Extract the (x, y) coordinate from the center of the cell holding the provided text.  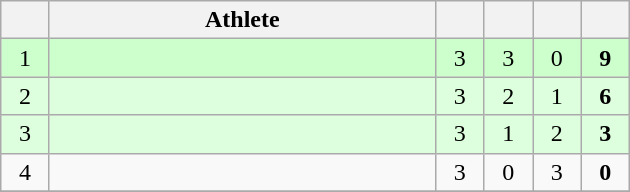
6 (606, 96)
Athlete (242, 20)
4 (26, 172)
9 (606, 58)
